Scan for the cell matching the given text and deliver its [x, y] coordinate at center. 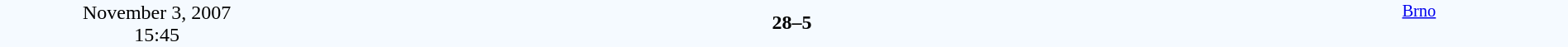
28–5 [791, 22]
November 3, 200715:45 [157, 23]
Brno [1419, 23]
